For the text-containing cell, return its midpoint in (x, y) coordinate format. 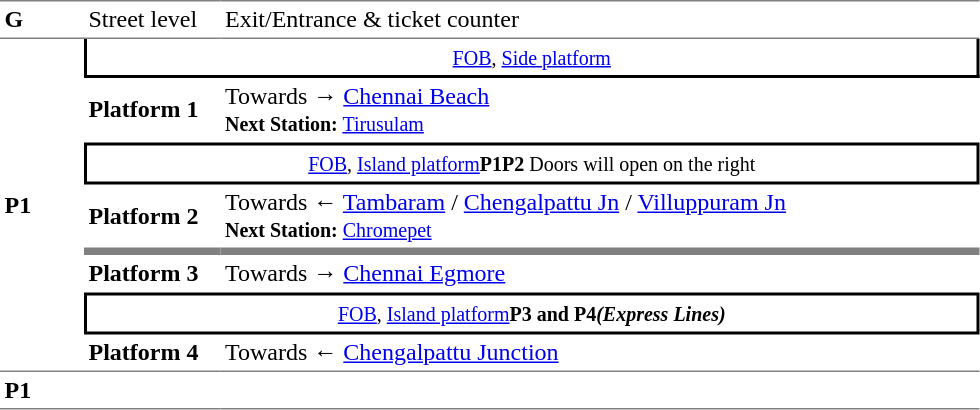
Towards → Chennai Egmore (600, 274)
FOB, Side platform (532, 58)
Towards → Chennai BeachNext Station: Tirusulam (600, 110)
Platform 3 (152, 274)
Towards ← Chengalpattu Junction (600, 353)
G (42, 20)
Towards ← Tambaram / Chengalpattu Jn / Villuppuram JnNext Station: Chromepet (600, 219)
Platform 1 (152, 110)
Street level (152, 20)
FOB, Island platformP1P2 Doors will open on the right (532, 163)
Exit/Entrance & ticket counter (600, 20)
FOB, Island platformP3 and P4(Express Lines) (532, 313)
Platform 2 (152, 219)
Platform 4 (152, 353)
